Output the [X, Y] coordinate of the center of the cell containing the given text.  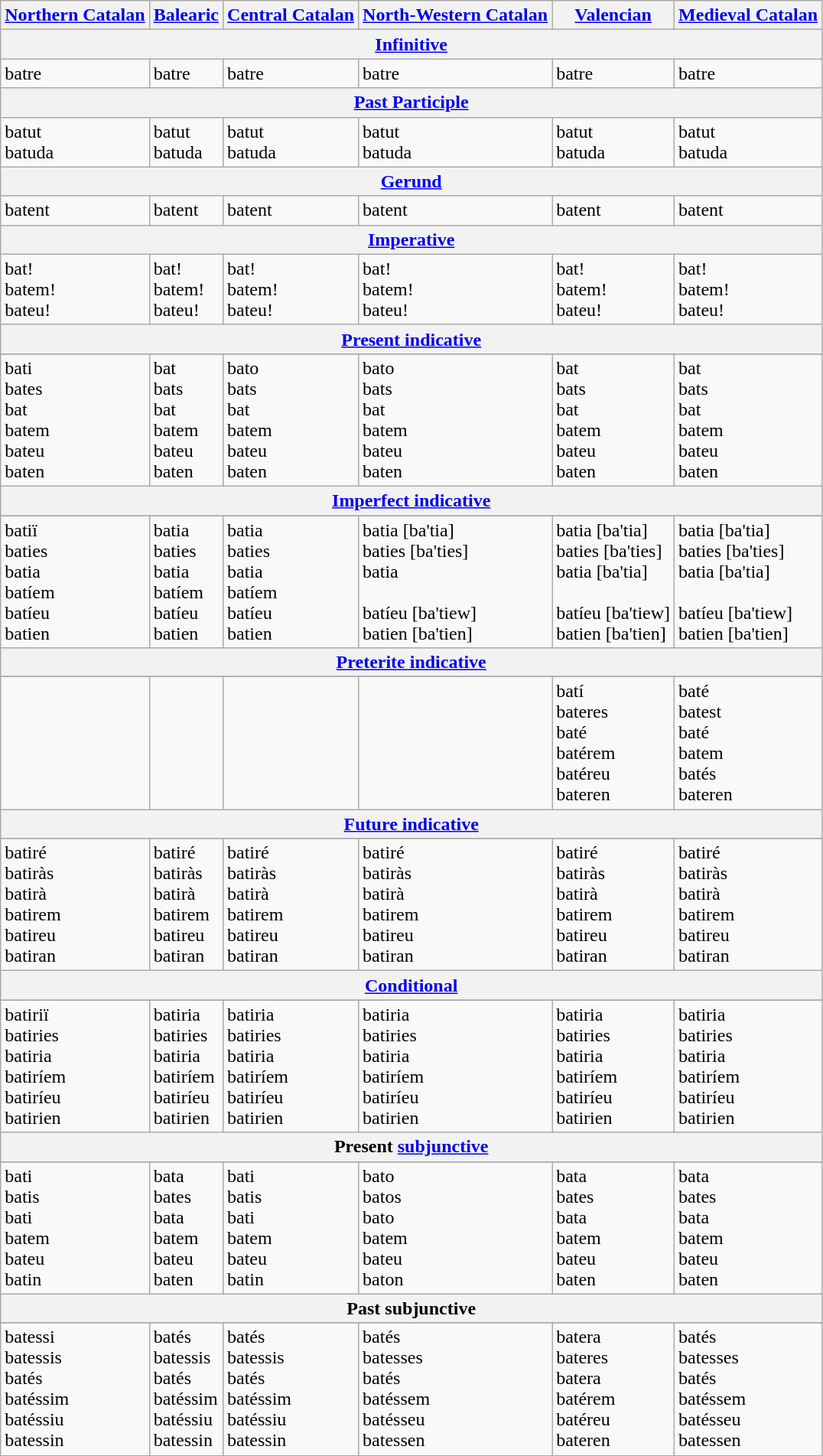
batébatestbatébatembatésbateren [748, 744]
Gerund [411, 181]
Present subjunctive [411, 1147]
Balearic [186, 15]
Imperative [411, 239]
batibatesbatbatembateubaten [75, 419]
batiriïbatiriesbatiriabatiríembatiríeubatirien [75, 1067]
North-Western Catalan [456, 15]
Valencian [613, 15]
baterabateresbaterabatérembatéreubateren [613, 1389]
batessibatessisbatésbatéssimbatéssiubatessin [75, 1389]
Past subjunctive [411, 1308]
batíbateresbatébatérembatéreubateren [613, 744]
batobatosbatobatembateubaton [456, 1227]
batiï baties batia batíem batíeu batien [75, 581]
Present indicative [411, 339]
Central Catalan [291, 15]
Preterite indicative [411, 663]
Infinitive [411, 44]
Imperfect indicative [411, 500]
Medieval Catalan [748, 15]
Future indicative [411, 824]
batia [ba'tia]baties [ba'ties]batia batíeu [ba'tiew]batien [ba'tien] [456, 581]
Conditional [411, 985]
Northern Catalan [75, 15]
Past Participle [411, 103]
